Output the (X, Y) coordinate of the center of the cell containing the given text.  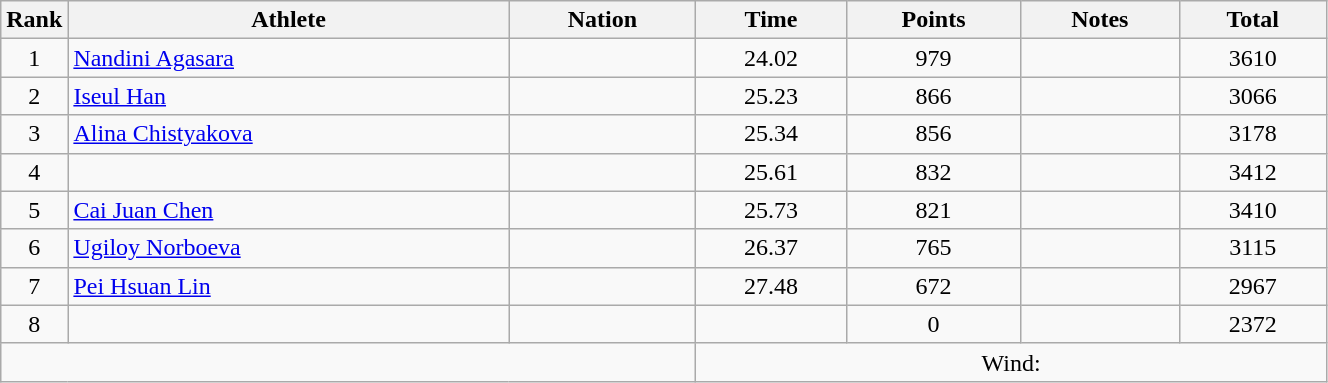
821 (933, 210)
3115 (1252, 248)
3412 (1252, 172)
24.02 (772, 58)
25.34 (772, 134)
5 (34, 210)
3610 (1252, 58)
Iseul Han (288, 96)
26.37 (772, 248)
979 (933, 58)
832 (933, 172)
3410 (1252, 210)
3066 (1252, 96)
2967 (1252, 286)
2 (34, 96)
8 (34, 324)
Total (1252, 20)
Wind: (1012, 362)
Rank (34, 20)
3 (34, 134)
Ugiloy Norboeva (288, 248)
856 (933, 134)
4 (34, 172)
866 (933, 96)
Points (933, 20)
25.61 (772, 172)
Pei Hsuan Lin (288, 286)
27.48 (772, 286)
25.23 (772, 96)
Athlete (288, 20)
Nandini Agasara (288, 58)
Time (772, 20)
25.73 (772, 210)
7 (34, 286)
0 (933, 324)
6 (34, 248)
Cai Juan Chen (288, 210)
672 (933, 286)
2372 (1252, 324)
3178 (1252, 134)
1 (34, 58)
Nation (602, 20)
Notes (1100, 20)
Alina Chistyakova (288, 134)
765 (933, 248)
